Determine the [x, y] coordinate at the center of the cell enclosing the given text.  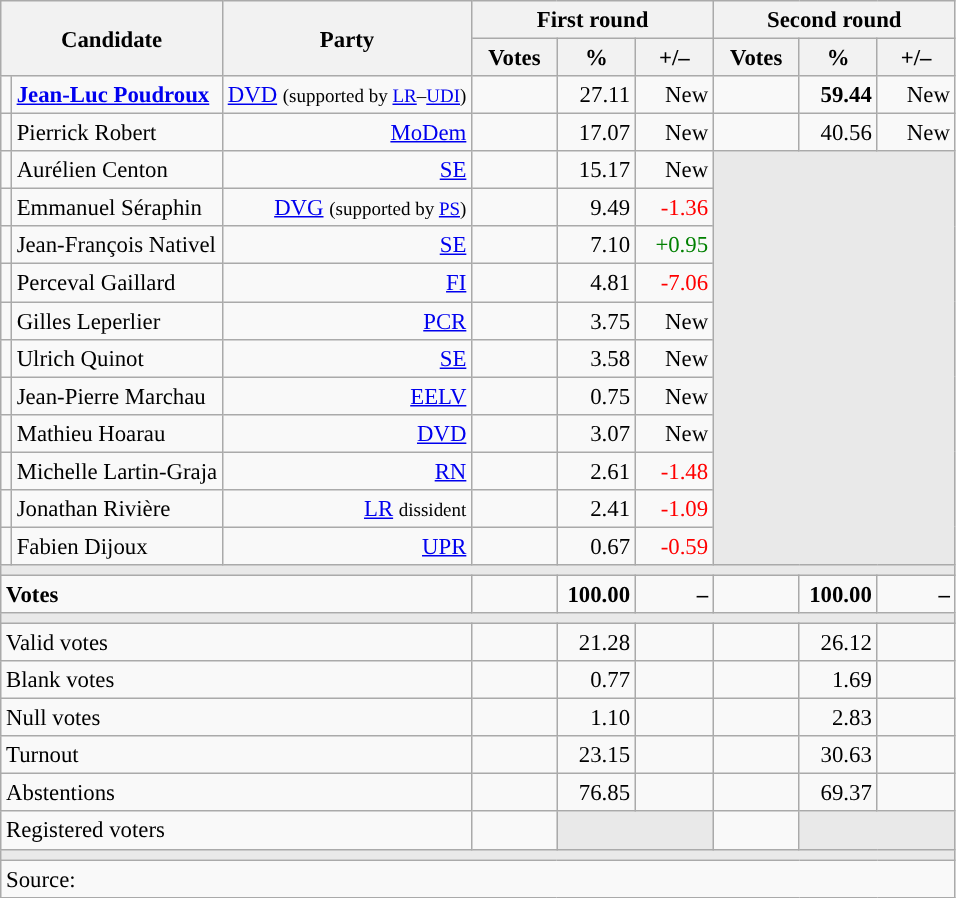
+0.95 [674, 245]
Candidate [112, 38]
Valid votes [236, 643]
4.81 [596, 283]
27.11 [596, 95]
59.44 [838, 95]
Jean-François Nativel [116, 245]
DVD [346, 433]
Null votes [236, 718]
-1.48 [674, 471]
LR dissident [346, 509]
-0.59 [674, 546]
Fabien Dijoux [116, 546]
Turnout [236, 755]
EELV [346, 396]
First round [593, 20]
2.83 [838, 718]
26.12 [838, 643]
Ulrich Quinot [116, 358]
Jonathan Rivière [116, 509]
2.61 [596, 471]
Blank votes [236, 680]
69.37 [838, 793]
0.67 [596, 546]
FI [346, 283]
Jean-Luc Poudroux [116, 95]
0.75 [596, 396]
Perceval Gaillard [116, 283]
-1.36 [674, 208]
Mathieu Hoarau [116, 433]
30.63 [838, 755]
3.58 [596, 358]
23.15 [596, 755]
PCR [346, 321]
3.75 [596, 321]
1.10 [596, 718]
76.85 [596, 793]
17.07 [596, 133]
-1.09 [674, 509]
MoDem [346, 133]
-7.06 [674, 283]
21.28 [596, 643]
DVG (supported by PS) [346, 208]
40.56 [838, 133]
2.41 [596, 509]
DVD (supported by LR–UDI) [346, 95]
Registered voters [236, 831]
RN [346, 471]
3.07 [596, 433]
Gilles Leperlier [116, 321]
Source: [478, 879]
Michelle Lartin-Graja [116, 471]
Jean-Pierre Marchau [116, 396]
15.17 [596, 170]
1.69 [838, 680]
UPR [346, 546]
Pierrick Robert [116, 133]
7.10 [596, 245]
Second round [834, 20]
9.49 [596, 208]
Abstentions [236, 793]
Aurélien Centon [116, 170]
Party [346, 38]
Emmanuel Séraphin [116, 208]
0.77 [596, 680]
